Identify which cell holds the provided text, then report its (X, Y) central coordinate. 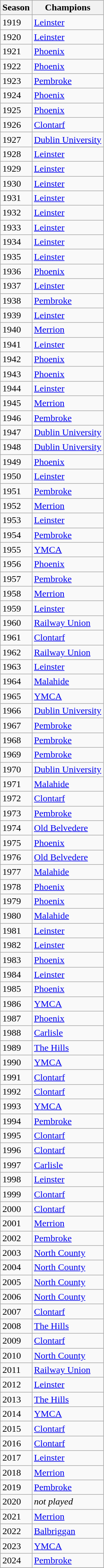
Balbriggan (67, 1531)
1978 (16, 886)
2018 (16, 1473)
1957 (16, 579)
1965 (16, 696)
1938 (16, 301)
1982 (16, 945)
1951 (16, 491)
1994 (16, 1121)
1992 (16, 1092)
2022 (16, 1531)
1976 (16, 857)
1958 (16, 593)
1919 (16, 22)
2011 (16, 1370)
1974 (16, 828)
1996 (16, 1150)
not played (67, 1502)
1985 (16, 989)
1928 (16, 154)
1920 (16, 37)
Season (16, 8)
2021 (16, 1516)
1925 (16, 110)
1926 (16, 125)
1984 (16, 975)
1922 (16, 66)
1986 (16, 1004)
1999 (16, 1194)
1969 (16, 755)
1943 (16, 374)
1948 (16, 447)
1970 (16, 769)
1949 (16, 462)
1945 (16, 403)
1993 (16, 1106)
1927 (16, 139)
1973 (16, 813)
1983 (16, 960)
2015 (16, 1429)
2013 (16, 1399)
1950 (16, 476)
2023 (16, 1546)
1930 (16, 184)
1923 (16, 81)
1968 (16, 740)
1921 (16, 52)
1942 (16, 359)
1971 (16, 784)
1979 (16, 901)
1946 (16, 418)
1929 (16, 169)
1963 (16, 667)
2012 (16, 1385)
1956 (16, 564)
1935 (16, 257)
2019 (16, 1487)
1939 (16, 315)
2006 (16, 1297)
1944 (16, 388)
2003 (16, 1253)
2009 (16, 1341)
1987 (16, 1018)
1995 (16, 1136)
1988 (16, 1033)
1977 (16, 872)
1924 (16, 95)
1947 (16, 433)
1961 (16, 637)
1940 (16, 330)
1981 (16, 931)
2005 (16, 1282)
2001 (16, 1224)
2014 (16, 1414)
1936 (16, 271)
2008 (16, 1326)
1966 (16, 711)
1941 (16, 344)
1955 (16, 550)
2007 (16, 1311)
1962 (16, 652)
1954 (16, 535)
1997 (16, 1165)
2004 (16, 1267)
1975 (16, 843)
1998 (16, 1180)
1989 (16, 1048)
2002 (16, 1238)
1937 (16, 286)
1980 (16, 916)
1967 (16, 725)
2020 (16, 1502)
1953 (16, 520)
2016 (16, 1443)
Champions (67, 8)
1964 (16, 682)
1991 (16, 1077)
2000 (16, 1209)
1934 (16, 242)
1931 (16, 198)
1959 (16, 608)
1990 (16, 1062)
2010 (16, 1355)
1932 (16, 213)
1960 (16, 623)
1933 (16, 227)
1972 (16, 799)
1952 (16, 506)
2017 (16, 1458)
2024 (16, 1560)
